Scan for the cell matching the given text and deliver its [x, y] coordinate at center. 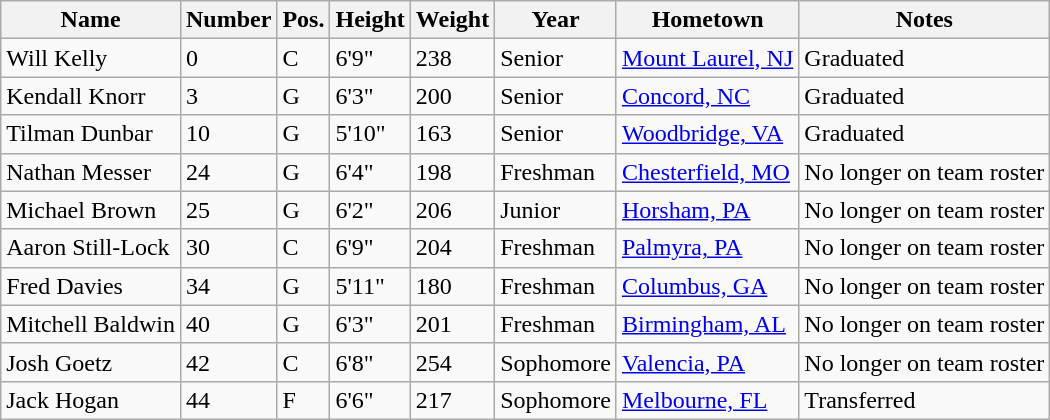
Melbourne, FL [707, 400]
Weight [452, 20]
Kendall Knorr [91, 96]
Year [556, 20]
Josh Goetz [91, 362]
Woodbridge, VA [707, 134]
Pos. [304, 20]
198 [452, 172]
Chesterfield, MO [707, 172]
Jack Hogan [91, 400]
Transferred [924, 400]
Mitchell Baldwin [91, 324]
0 [228, 58]
204 [452, 248]
30 [228, 248]
Junior [556, 210]
40 [228, 324]
180 [452, 286]
44 [228, 400]
Horsham, PA [707, 210]
254 [452, 362]
Valencia, PA [707, 362]
Hometown [707, 20]
Michael Brown [91, 210]
6'4" [370, 172]
F [304, 400]
Nathan Messer [91, 172]
5'11" [370, 286]
Notes [924, 20]
10 [228, 134]
34 [228, 286]
24 [228, 172]
Will Kelly [91, 58]
163 [452, 134]
Name [91, 20]
Tilman Dunbar [91, 134]
Height [370, 20]
42 [228, 362]
Mount Laurel, NJ [707, 58]
25 [228, 210]
201 [452, 324]
Columbus, GA [707, 286]
206 [452, 210]
238 [452, 58]
Birmingham, AL [707, 324]
Fred Davies [91, 286]
Concord, NC [707, 96]
6'2" [370, 210]
200 [452, 96]
6'6" [370, 400]
3 [228, 96]
Number [228, 20]
Aaron Still-Lock [91, 248]
5'10" [370, 134]
Palmyra, PA [707, 248]
6'8" [370, 362]
217 [452, 400]
